Pinpoint the cell where the given text exists, returning its (x, y) midpoint coordinate. 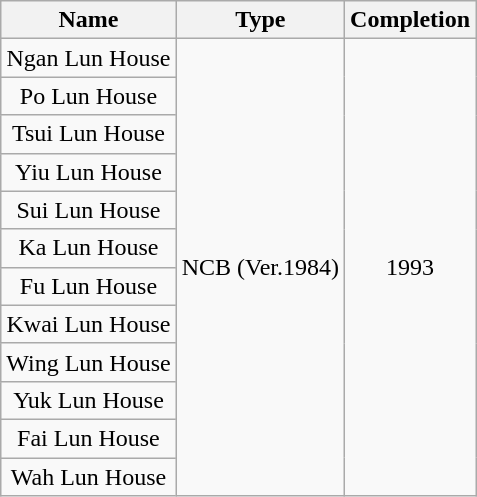
Kwai Lun House (88, 324)
Wah Lun House (88, 477)
1993 (410, 268)
Wing Lun House (88, 362)
Po Lun House (88, 96)
Yiu Lun House (88, 172)
Ka Lun House (88, 248)
Yuk Lun House (88, 400)
Ngan Lun House (88, 58)
Type (260, 20)
Name (88, 20)
Fu Lun House (88, 286)
NCB (Ver.1984) (260, 268)
Tsui Lun House (88, 134)
Completion (410, 20)
Sui Lun House (88, 210)
Fai Lun House (88, 438)
